For the text-containing cell, return its midpoint in [x, y] coordinate format. 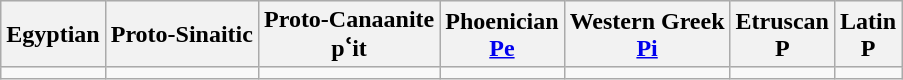
Egyptian [53, 34]
Proto-Sinaitic [182, 34]
LatinP [868, 34]
Etruscan P [782, 34]
Proto-Canaanitepʿit [348, 34]
Western GreekPi [647, 34]
Phoenician Pe [502, 34]
